Extract the (X, Y) coordinate from the center of the cell holding the provided text.  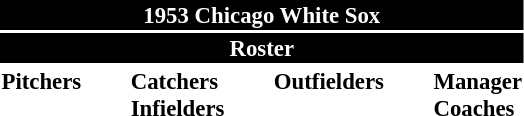
1953 Chicago White Sox (262, 15)
Roster (262, 48)
